Identify which cell holds the provided text, then report its [X, Y] central coordinate. 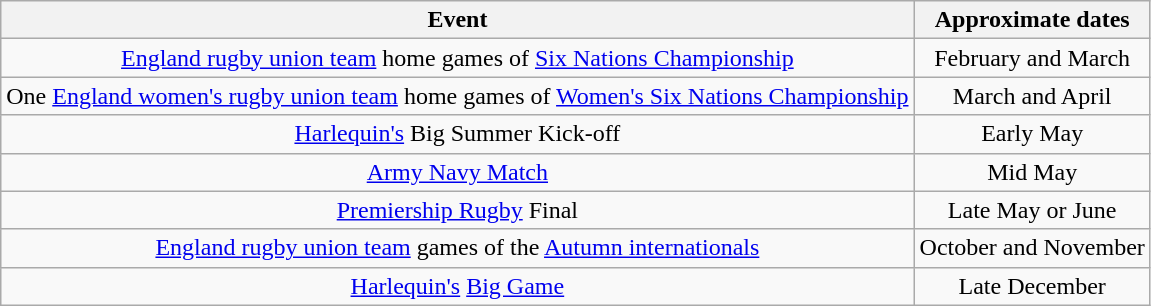
Harlequin's Big Game [458, 286]
Premiership Rugby Final [458, 210]
England rugby union team home games of Six Nations Championship [458, 58]
Event [458, 20]
Army Navy Match [458, 172]
Late December [1032, 286]
One England women's rugby union team home games of Women's Six Nations Championship [458, 96]
Late May or June [1032, 210]
October and November [1032, 248]
Early May [1032, 134]
England rugby union team games of the Autumn internationals [458, 248]
Mid May [1032, 172]
March and April [1032, 96]
February and March [1032, 58]
Approximate dates [1032, 20]
Harlequin's Big Summer Kick-off [458, 134]
